Search for the cell housing the specified text and yield its [X, Y] center coordinate. 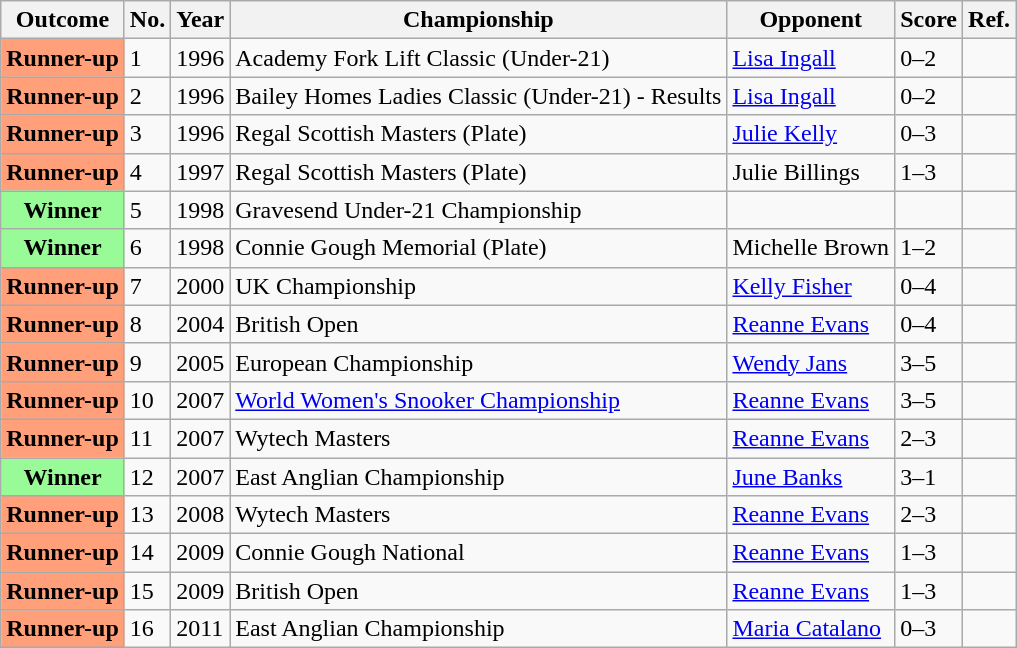
Wendy Jans [811, 362]
Connie Gough Memorial (Plate) [478, 248]
2005 [200, 362]
15 [147, 591]
Bailey Homes Ladies Classic (Under-21) - Results [478, 96]
1997 [200, 172]
5 [147, 210]
Kelly Fisher [811, 286]
Academy Fork Lift Classic (Under-21) [478, 58]
2004 [200, 324]
Michelle Brown [811, 248]
Gravesend Under-21 Championship [478, 210]
13 [147, 515]
14 [147, 553]
10 [147, 400]
9 [147, 362]
No. [147, 20]
Julie Kelly [811, 134]
2 [147, 96]
Outcome [63, 20]
11 [147, 438]
Year [200, 20]
6 [147, 248]
Maria Catalano [811, 629]
2008 [200, 515]
7 [147, 286]
1–2 [929, 248]
3 [147, 134]
2000 [200, 286]
European Championship [478, 362]
World Women's Snooker Championship [478, 400]
Julie Billings [811, 172]
June Banks [811, 477]
2011 [200, 629]
1 [147, 58]
4 [147, 172]
Ref. [990, 20]
Score [929, 20]
UK Championship [478, 286]
16 [147, 629]
Opponent [811, 20]
3–1 [929, 477]
8 [147, 324]
12 [147, 477]
Connie Gough National [478, 553]
Championship [478, 20]
